For the text-containing cell, return its midpoint in [x, y] coordinate format. 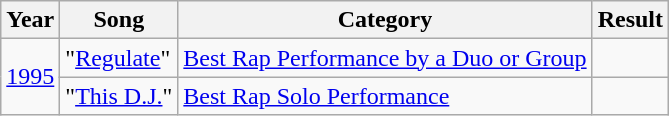
Year [30, 20]
"Regulate" [119, 58]
Best Rap Performance by a Duo or Group [385, 58]
Song [119, 20]
1995 [30, 77]
Category [385, 20]
Best Rap Solo Performance [385, 96]
"This D.J." [119, 96]
Result [630, 20]
